From the cell containing the given text, extract its center point as (x, y) coordinate. 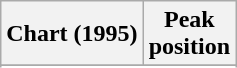
Peakposition (189, 34)
Chart (1995) (72, 34)
